Locate the cell with the specified text and output its (X, Y) center coordinate. 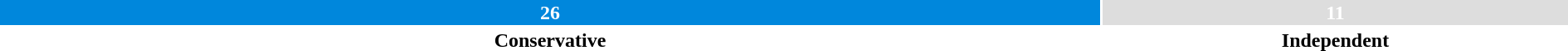
11 (1336, 13)
26 (550, 13)
